Output the (X, Y) coordinate of the center of the cell containing the given text.  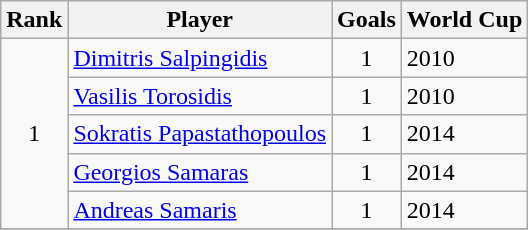
Dimitris Salpingidis (200, 58)
Vasilis Torosidis (200, 96)
Sokratis Papastathopoulos (200, 134)
Player (200, 20)
Andreas Samaris (200, 210)
World Cup (464, 20)
Georgios Samaras (200, 172)
Goals (367, 20)
Rank (34, 20)
